From the cell containing the given text, extract its center point as [x, y] coordinate. 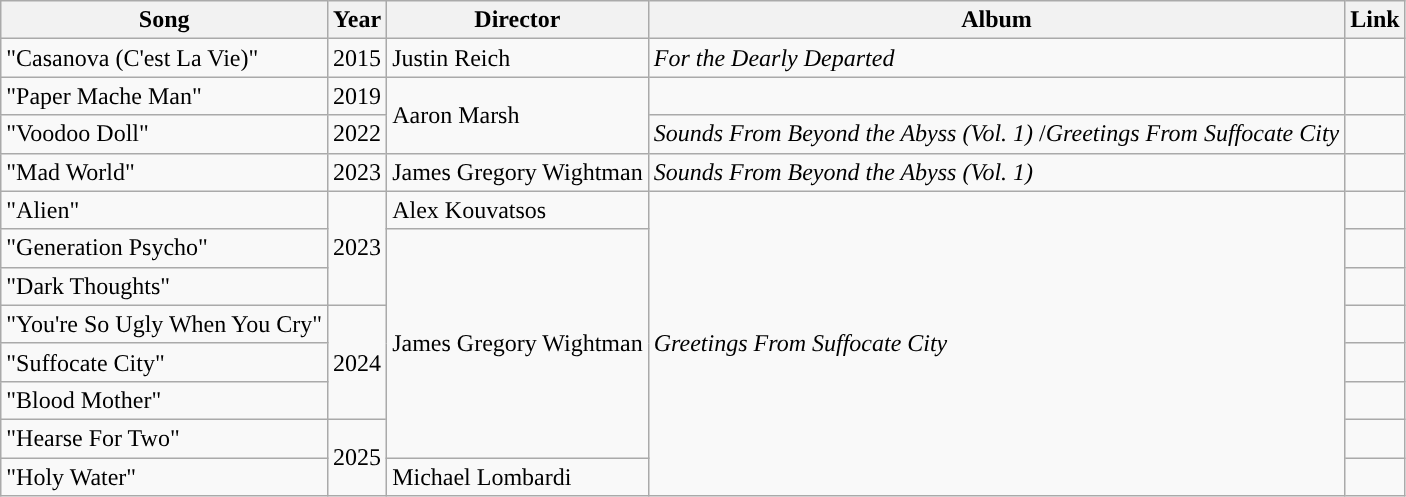
Aaron Marsh [518, 115]
"Alien" [164, 210]
"You're So Ugly When You Cry" [164, 324]
2024 [358, 362]
"Paper Mache Man" [164, 96]
"Casanova (C'est La Vie)" [164, 58]
For the Dearly Departed [996, 58]
2019 [358, 96]
Song [164, 20]
Director [518, 20]
"Voodoo Doll" [164, 134]
"Mad World" [164, 172]
Justin Reich [518, 58]
2015 [358, 58]
Year [358, 20]
Alex Kouvatsos [518, 210]
"Dark Thoughts" [164, 286]
"Holy Water" [164, 477]
"Hearse For Two" [164, 438]
Greetings From Suffocate City [996, 343]
2025 [358, 457]
Album [996, 20]
"Suffocate City" [164, 362]
"Blood Mother" [164, 400]
2022 [358, 134]
Sounds From Beyond the Abyss (Vol. 1) /Greetings From Suffocate City [996, 134]
"Generation Psycho" [164, 248]
Link [1375, 20]
Michael Lombardi [518, 477]
Sounds From Beyond the Abyss (Vol. 1) [996, 172]
